From the cell containing the given text, extract its center point as (x, y) coordinate. 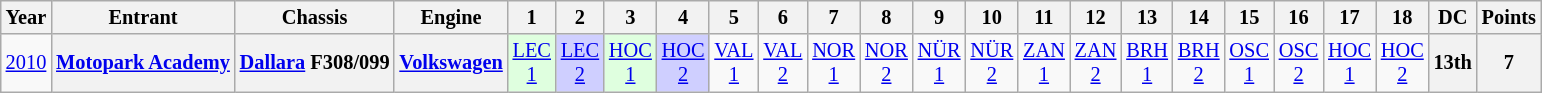
8 (886, 17)
5 (734, 17)
1 (532, 17)
2 (580, 17)
Dallara F308/099 (315, 63)
VAL1 (734, 63)
OSC1 (1248, 63)
NOR1 (834, 63)
4 (684, 17)
12 (1096, 17)
OSC2 (1298, 63)
BRH2 (1199, 63)
13th (1453, 63)
Volkswagen (450, 63)
18 (1402, 17)
10 (992, 17)
15 (1248, 17)
6 (782, 17)
2010 (26, 63)
Year (26, 17)
ZAN1 (1044, 63)
Entrant (143, 17)
3 (630, 17)
LEC1 (532, 63)
BRH1 (1147, 63)
NOR2 (886, 63)
Chassis (315, 17)
LEC2 (580, 63)
VAL2 (782, 63)
14 (1199, 17)
Engine (450, 17)
13 (1147, 17)
Points (1509, 17)
16 (1298, 17)
Motopark Academy (143, 63)
11 (1044, 17)
17 (1350, 17)
NÜR1 (940, 63)
ZAN2 (1096, 63)
NÜR2 (992, 63)
9 (940, 17)
DC (1453, 17)
